Detect which cell encompasses the target text, then output its (x, y) center coordinate. 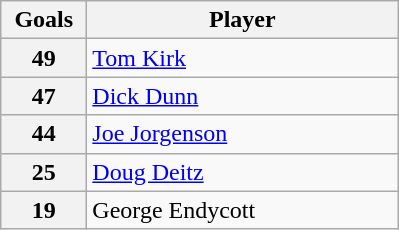
Joe Jorgenson (242, 134)
Doug Deitz (242, 172)
19 (44, 210)
25 (44, 172)
49 (44, 58)
Tom Kirk (242, 58)
George Endycott (242, 210)
Player (242, 20)
47 (44, 96)
Dick Dunn (242, 96)
44 (44, 134)
Goals (44, 20)
